Capture the cell that displays the provided text and extract its [x, y] central coordinate. 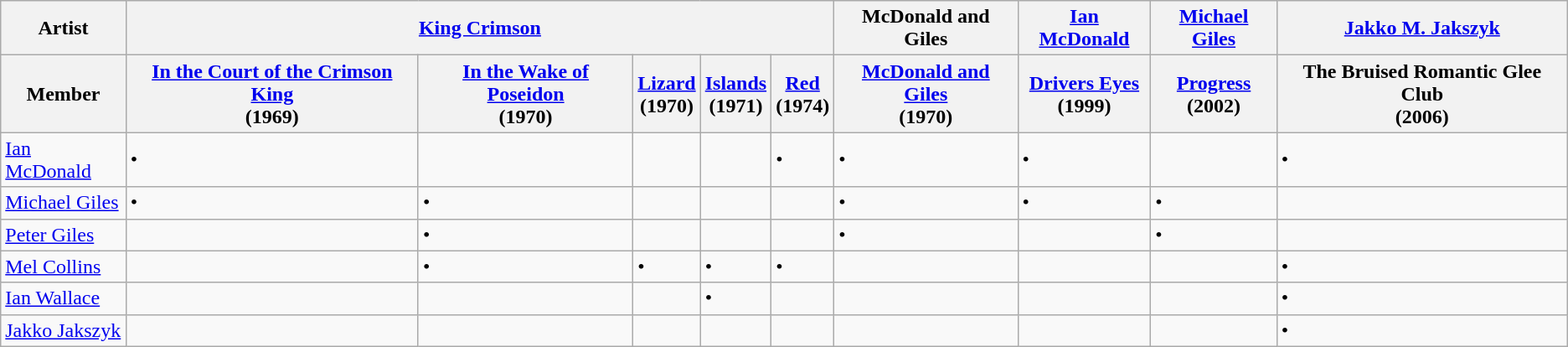
In the Court of the Crimson King(1969) [271, 94]
McDonald and Giles [926, 28]
Lizard(1970) [667, 94]
Jakko M. Jakszyk [1422, 28]
Progress(2002) [1214, 94]
Drivers Eyes(1999) [1084, 94]
King Crimson [479, 28]
McDonald and Giles(1970) [926, 94]
In the Wake of Poseidon(1970) [525, 94]
Mel Collins [64, 267]
Jakko Jakszyk [64, 330]
Islands(1971) [735, 94]
Member [64, 94]
Artist [64, 28]
Red(1974) [802, 94]
Peter Giles [64, 235]
Ian Wallace [64, 298]
The Bruised Romantic Glee Club(2006) [1422, 94]
